Identify which cell holds the provided text, then report its (X, Y) central coordinate. 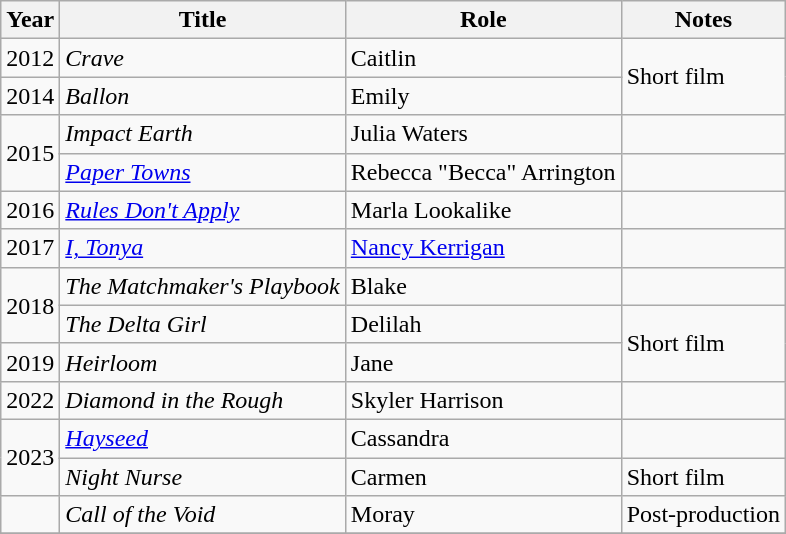
2014 (30, 96)
Nancy Kerrigan (483, 248)
Carmen (483, 477)
Diamond in the Rough (202, 400)
Rules Don't Apply (202, 210)
Crave (202, 58)
Year (30, 20)
Blake (483, 286)
2017 (30, 248)
2023 (30, 457)
2015 (30, 153)
The Delta Girl (202, 324)
Delilah (483, 324)
Heirloom (202, 362)
2022 (30, 400)
I, Tonya (202, 248)
Emily (483, 96)
Julia Waters (483, 134)
2019 (30, 362)
Caitlin (483, 58)
Hayseed (202, 438)
2018 (30, 305)
Cassandra (483, 438)
Paper Towns (202, 172)
2016 (30, 210)
Role (483, 20)
Rebecca "Becca" Arrington (483, 172)
Night Nurse (202, 477)
Jane (483, 362)
Call of the Void (202, 515)
2012 (30, 58)
Moray (483, 515)
Post-production (703, 515)
The Matchmaker's Playbook (202, 286)
Title (202, 20)
Skyler Harrison (483, 400)
Marla Lookalike (483, 210)
Impact Earth (202, 134)
Ballon (202, 96)
Notes (703, 20)
